Pinpoint the cell where the given text exists, returning its (X, Y) midpoint coordinate. 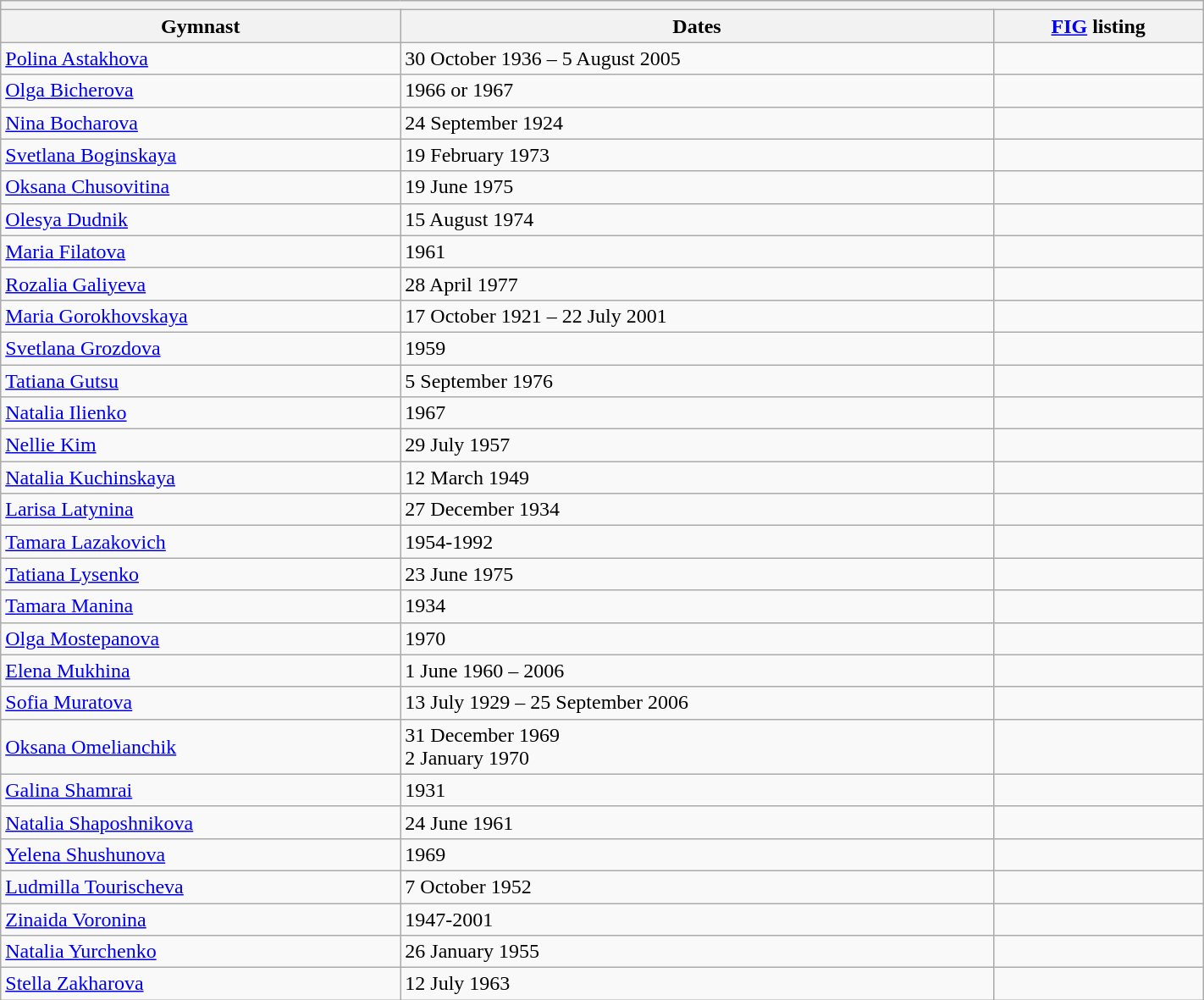
19 June 1975 (697, 187)
Olesya Dudnik (201, 219)
Nina Bocharova (201, 123)
Tamara Manina (201, 606)
1 June 1960 – 2006 (697, 671)
1931 (697, 790)
1966 or 1967 (697, 91)
Polina Astakhova (201, 58)
30 October 1936 – 5 August 2005 (697, 58)
7 October 1952 (697, 887)
1967 (697, 413)
26 January 1955 (697, 952)
Ludmilla Tourischeva (201, 887)
Svetlana Grozdova (201, 348)
Tamara Lazakovich (201, 542)
1934 (697, 606)
Natalia Ilienko (201, 413)
29 July 1957 (697, 445)
Oksana Omelianchik (201, 747)
1970 (697, 638)
24 June 1961 (697, 822)
19 February 1973 (697, 155)
5 September 1976 (697, 380)
Sofia Muratova (201, 703)
13 July 1929 – 25 September 2006 (697, 703)
12 March 1949 (697, 478)
Elena Mukhina (201, 671)
31 December 19692 January 1970 (697, 747)
Yelena Shushunova (201, 854)
Stella Zakharova (201, 984)
FIG listing (1098, 26)
23 June 1975 (697, 574)
Svetlana Boginskaya (201, 155)
1961 (697, 251)
1969 (697, 854)
1947-2001 (697, 919)
Natalia Kuchinskaya (201, 478)
28 April 1977 (697, 284)
Maria Filatova (201, 251)
Natalia Shaposhnikova (201, 822)
Olga Mostepanova (201, 638)
Larisa Latynina (201, 510)
Tatiana Gutsu (201, 380)
1959 (697, 348)
Galina Shamrai (201, 790)
15 August 1974 (697, 219)
Zinaida Voronina (201, 919)
27 December 1934 (697, 510)
17 October 1921 – 22 July 2001 (697, 316)
Nellie Kim (201, 445)
Rozalia Galiyeva (201, 284)
Olga Bicherova (201, 91)
Maria Gorokhovskaya (201, 316)
Tatiana Lysenko (201, 574)
24 September 1924 (697, 123)
12 July 1963 (697, 984)
Oksana Chusovitina (201, 187)
Natalia Yurchenko (201, 952)
1954-1992 (697, 542)
Gymnast (201, 26)
Dates (697, 26)
